Capture the cell that displays the provided text and extract its [X, Y] central coordinate. 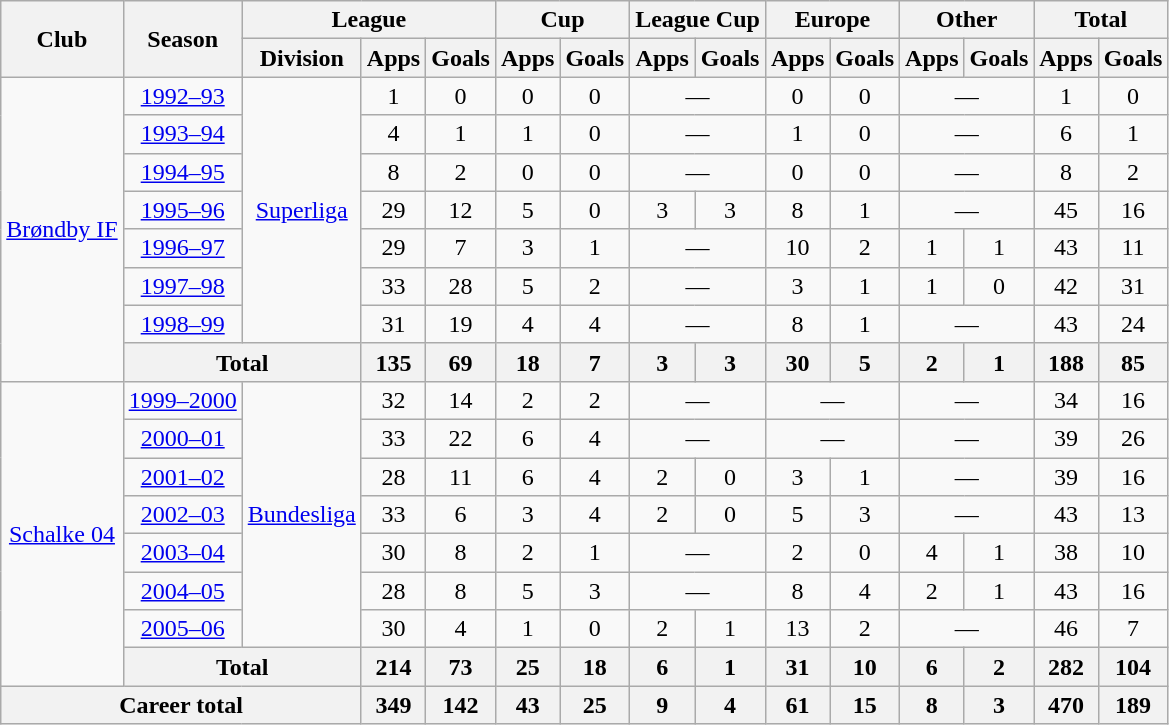
1994–95 [182, 172]
46 [1066, 629]
135 [393, 362]
2003–04 [182, 553]
214 [393, 667]
1995–96 [182, 210]
Schalke 04 [62, 533]
Cup [562, 20]
Career total [182, 705]
22 [461, 438]
189 [1133, 705]
League [368, 20]
2004–05 [182, 591]
1993–94 [182, 134]
Brøndby IF [62, 229]
14 [461, 400]
32 [393, 400]
142 [461, 705]
2005–06 [182, 629]
19 [461, 324]
League Cup [698, 20]
2002–03 [182, 515]
45 [1066, 210]
104 [1133, 667]
9 [662, 705]
2001–02 [182, 477]
1998–99 [182, 324]
Bundesliga [302, 514]
69 [461, 362]
1997–98 [182, 286]
38 [1066, 553]
Season [182, 39]
24 [1133, 324]
1996–97 [182, 248]
Other [967, 20]
12 [461, 210]
470 [1066, 705]
Club [62, 39]
42 [1066, 286]
Division [302, 58]
349 [393, 705]
1992–93 [182, 96]
1999–2000 [182, 400]
188 [1066, 362]
Europe [832, 20]
Superliga [302, 210]
15 [865, 705]
61 [797, 705]
282 [1066, 667]
26 [1133, 438]
34 [1066, 400]
2000–01 [182, 438]
73 [461, 667]
85 [1133, 362]
